Determine the [X, Y] coordinate at the center of the cell enclosing the given text.  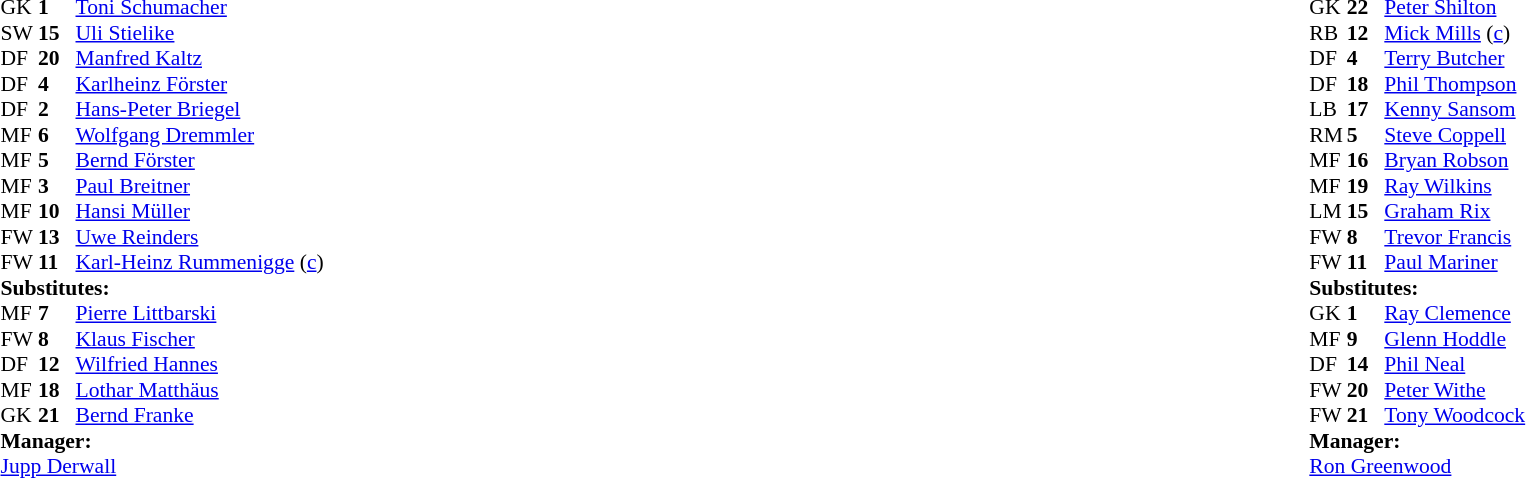
Phil Neal [1454, 365]
13 [57, 237]
Bernd Franke [200, 415]
Steve Coppell [1454, 135]
Lothar Matthäus [200, 390]
10 [57, 211]
1 [1366, 313]
2 [57, 109]
16 [1366, 161]
Karlheinz Förster [200, 84]
Wolfgang Dremmler [200, 135]
Graham Rix [1454, 211]
RB [1328, 33]
7 [57, 313]
Mick Mills (c) [1454, 33]
LM [1328, 211]
Paul Breitner [200, 186]
3 [57, 186]
Phil Thompson [1454, 84]
Bernd Förster [200, 161]
6 [57, 135]
19 [1366, 186]
17 [1366, 109]
LB [1328, 109]
Tony Woodcock [1454, 415]
Trevor Francis [1454, 237]
Ray Wilkins [1454, 186]
Kenny Sansom [1454, 109]
Uwe Reinders [200, 237]
Bryan Robson [1454, 161]
Paul Mariner [1454, 263]
RM [1328, 135]
Hans-Peter Briegel [200, 109]
Pierre Littbarski [200, 313]
14 [1366, 365]
Uli Stielike [200, 33]
Hansi Müller [200, 211]
Wilfried Hannes [200, 365]
Peter Withe [1454, 390]
9 [1366, 339]
Ray Clemence [1454, 313]
Terry Butcher [1454, 59]
Karl-Heinz Rummenigge (c) [200, 263]
Klaus Fischer [200, 339]
Manfred Kaltz [200, 59]
SW [19, 33]
Glenn Hoddle [1454, 339]
